Determine the [x, y] coordinate at the center of the cell enclosing the given text.  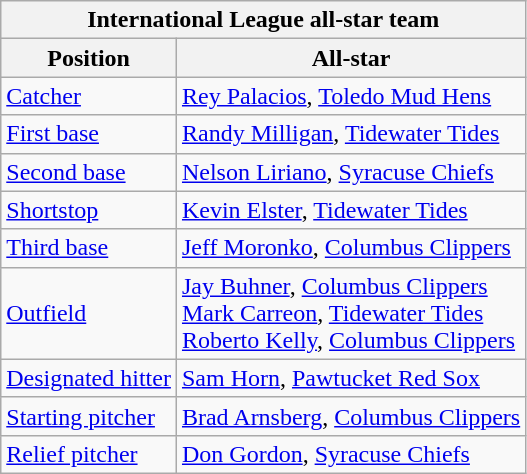
Rey Palacios, Toledo Mud Hens [350, 96]
All-star [350, 58]
Sam Horn, Pawtucket Red Sox [350, 378]
Jay Buhner, Columbus Clippers Mark Carreon, Tidewater Tides Roberto Kelly, Columbus Clippers [350, 313]
Kevin Elster, Tidewater Tides [350, 210]
Brad Arnsberg, Columbus Clippers [350, 416]
Outfield [89, 313]
Catcher [89, 96]
Don Gordon, Syracuse Chiefs [350, 454]
Relief pitcher [89, 454]
Third base [89, 248]
Jeff Moronko, Columbus Clippers [350, 248]
Randy Milligan, Tidewater Tides [350, 134]
International League all-star team [264, 20]
Nelson Liriano, Syracuse Chiefs [350, 172]
Starting pitcher [89, 416]
Designated hitter [89, 378]
First base [89, 134]
Position [89, 58]
Second base [89, 172]
Shortstop [89, 210]
